Provide the (X, Y) coordinate of the cell's center where the given text is located.  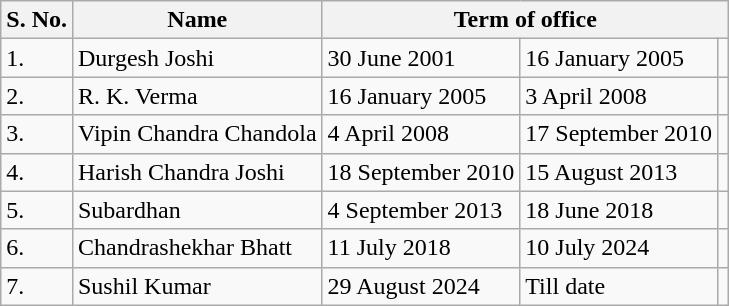
Till date (619, 286)
1. (37, 58)
3 April 2008 (619, 96)
Chandrashekhar Bhatt (197, 248)
6. (37, 248)
18 June 2018 (619, 210)
Subardhan (197, 210)
10 July 2024 (619, 248)
Name (197, 20)
5. (37, 210)
Sushil Kumar (197, 286)
30 June 2001 (421, 58)
R. K. Verma (197, 96)
15 August 2013 (619, 172)
2. (37, 96)
18 September 2010 (421, 172)
S. No. (37, 20)
Harish Chandra Joshi (197, 172)
Durgesh Joshi (197, 58)
Term of office (525, 20)
4 April 2008 (421, 134)
11 July 2018 (421, 248)
7. (37, 286)
3. (37, 134)
Vipin Chandra Chandola (197, 134)
17 September 2010 (619, 134)
4. (37, 172)
29 August 2024 (421, 286)
4 September 2013 (421, 210)
